Search for the cell housing the specified text and yield its (X, Y) center coordinate. 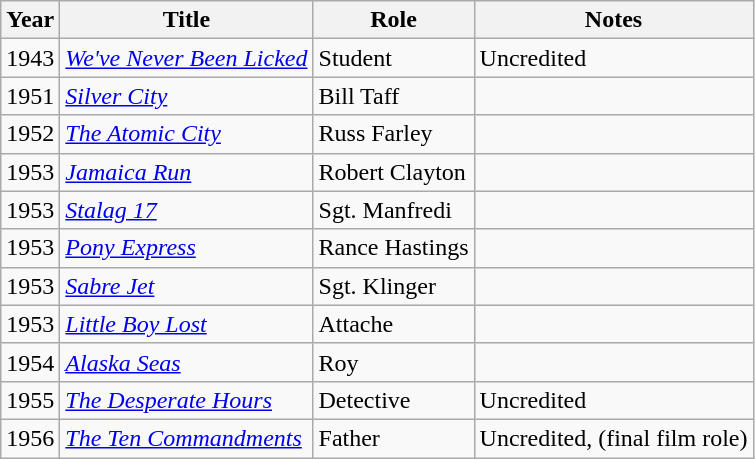
Uncredited, (final film role) (614, 438)
1952 (30, 134)
Year (30, 20)
Student (394, 58)
1956 (30, 438)
1943 (30, 58)
Pony Express (186, 248)
Robert Clayton (394, 172)
Attache (394, 324)
Sgt. Manfredi (394, 210)
The Atomic City (186, 134)
Russ Farley (394, 134)
Stalag 17 (186, 210)
Jamaica Run (186, 172)
1954 (30, 362)
The Ten Commandments (186, 438)
Notes (614, 20)
We've Never Been Licked (186, 58)
1951 (30, 96)
Bill Taff (394, 96)
Rance Hastings (394, 248)
Role (394, 20)
Title (186, 20)
Sgt. Klinger (394, 286)
Silver City (186, 96)
The Desperate Hours (186, 400)
Alaska Seas (186, 362)
Sabre Jet (186, 286)
1955 (30, 400)
Little Boy Lost (186, 324)
Roy (394, 362)
Detective (394, 400)
Father (394, 438)
